Output the (X, Y) coordinate of the center of the cell containing the given text.  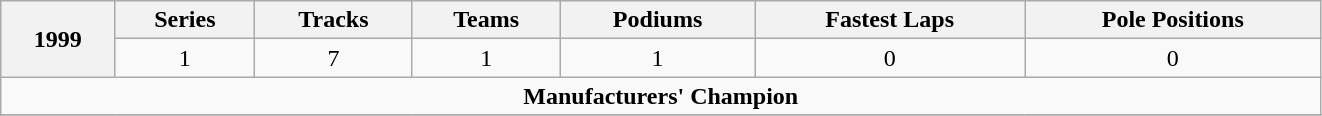
Series (185, 20)
Tracks (334, 20)
Teams (486, 20)
1999 (58, 39)
Pole Positions (1173, 20)
Manufacturers' Champion (661, 96)
7 (334, 58)
Podiums (657, 20)
Fastest Laps (890, 20)
